Extract the [x, y] coordinate from the center of the cell holding the provided text.  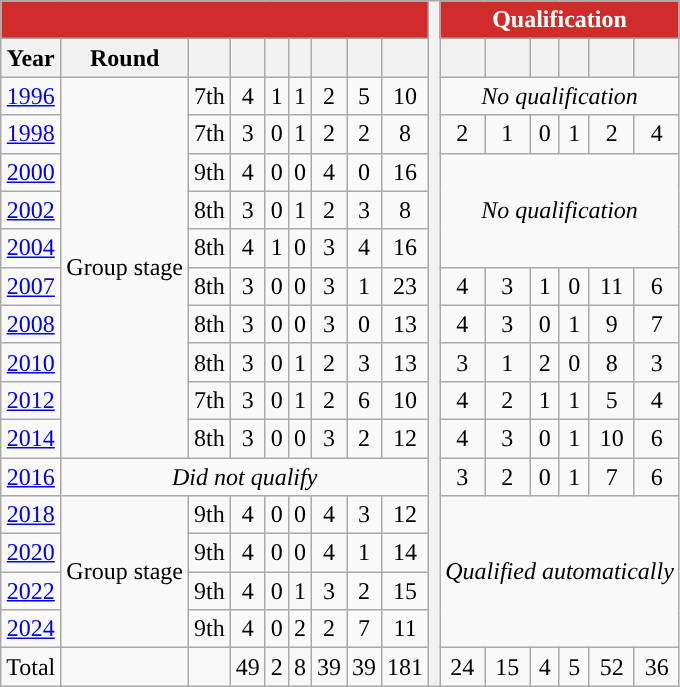
23 [406, 286]
52 [612, 667]
9 [612, 324]
2016 [31, 477]
2002 [31, 210]
1998 [31, 134]
181 [406, 667]
36 [656, 667]
14 [406, 553]
2007 [31, 286]
Year [31, 58]
2022 [31, 591]
Did not qualify [245, 477]
2004 [31, 248]
24 [462, 667]
Total [31, 667]
2012 [31, 400]
2020 [31, 553]
2018 [31, 515]
Round [125, 58]
2008 [31, 324]
1996 [31, 96]
2000 [31, 172]
Qualification [560, 20]
Qualified automatically [560, 572]
2010 [31, 362]
49 [248, 667]
2014 [31, 438]
2024 [31, 629]
